For the text-containing cell, return its midpoint in (x, y) coordinate format. 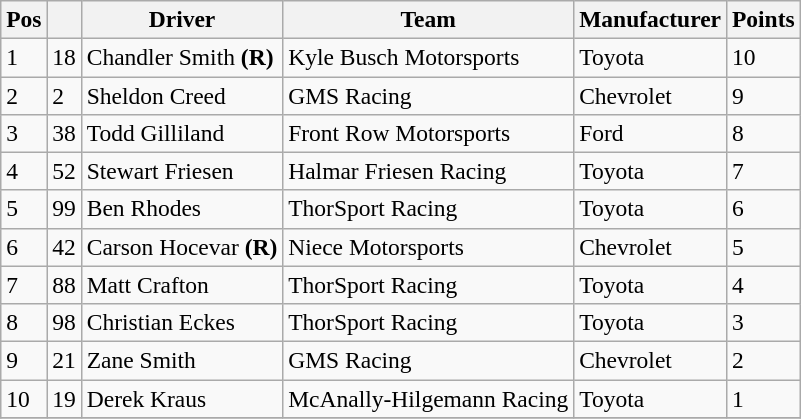
Halmar Friesen Racing (428, 171)
Ben Rhodes (182, 209)
99 (64, 209)
88 (64, 285)
Carson Hocevar (R) (182, 247)
42 (64, 247)
21 (64, 360)
Sheldon Creed (182, 95)
Christian Eckes (182, 322)
Front Row Motorsports (428, 133)
Zane Smith (182, 360)
38 (64, 133)
Pos (24, 19)
Chandler Smith (R) (182, 57)
Derek Kraus (182, 398)
McAnally-Hilgemann Racing (428, 398)
19 (64, 398)
Team (428, 19)
18 (64, 57)
Ford (650, 133)
Stewart Friesen (182, 171)
52 (64, 171)
Niece Motorsports (428, 247)
Matt Crafton (182, 285)
Kyle Busch Motorsports (428, 57)
98 (64, 322)
Points (763, 19)
Driver (182, 19)
Todd Gilliland (182, 133)
Manufacturer (650, 19)
